Output the [X, Y] coordinate of the center of the cell containing the given text.  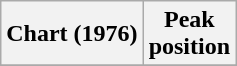
Peakposition [189, 34]
Chart (1976) [72, 34]
